Search for the cell housing the specified text and yield its (x, y) center coordinate. 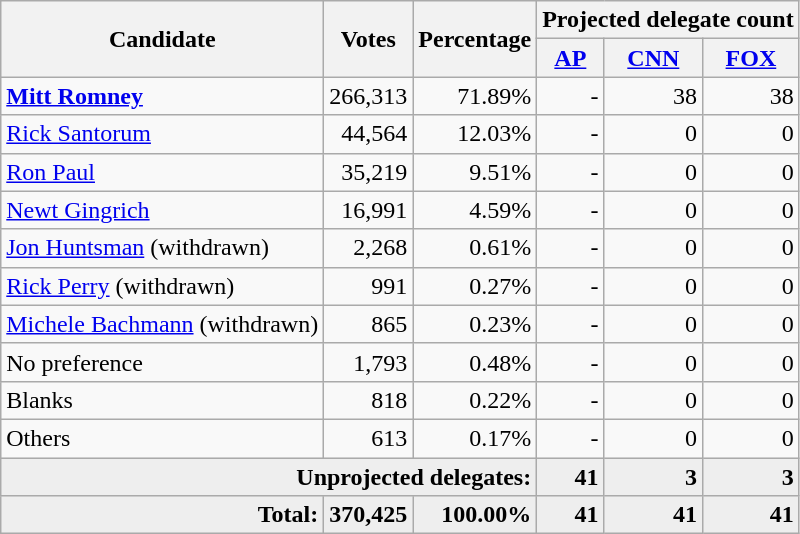
CNN (654, 58)
1,793 (368, 362)
Percentage (475, 39)
Rick Santorum (162, 134)
12.03% (475, 134)
Michele Bachmann (withdrawn) (162, 324)
266,313 (368, 96)
865 (368, 324)
44,564 (368, 134)
0.61% (475, 248)
Others (162, 438)
370,425 (368, 515)
100.00% (475, 515)
0.48% (475, 362)
16,991 (368, 210)
FOX (752, 58)
Blanks (162, 400)
0.22% (475, 400)
Candidate (162, 39)
2,268 (368, 248)
Rick Perry (withdrawn) (162, 286)
Unprojected delegates: (269, 477)
4.59% (475, 210)
0.27% (475, 286)
0.17% (475, 438)
Votes (368, 39)
35,219 (368, 172)
Mitt Romney (162, 96)
818 (368, 400)
Total: (162, 515)
No preference (162, 362)
9.51% (475, 172)
71.89% (475, 96)
991 (368, 286)
Projected delegate count (668, 20)
0.23% (475, 324)
Jon Huntsman (withdrawn) (162, 248)
Ron Paul (162, 172)
Newt Gingrich (162, 210)
AP (570, 58)
613 (368, 438)
